Find where the given text appears and provide that cell's center as [X, Y] coordinate. 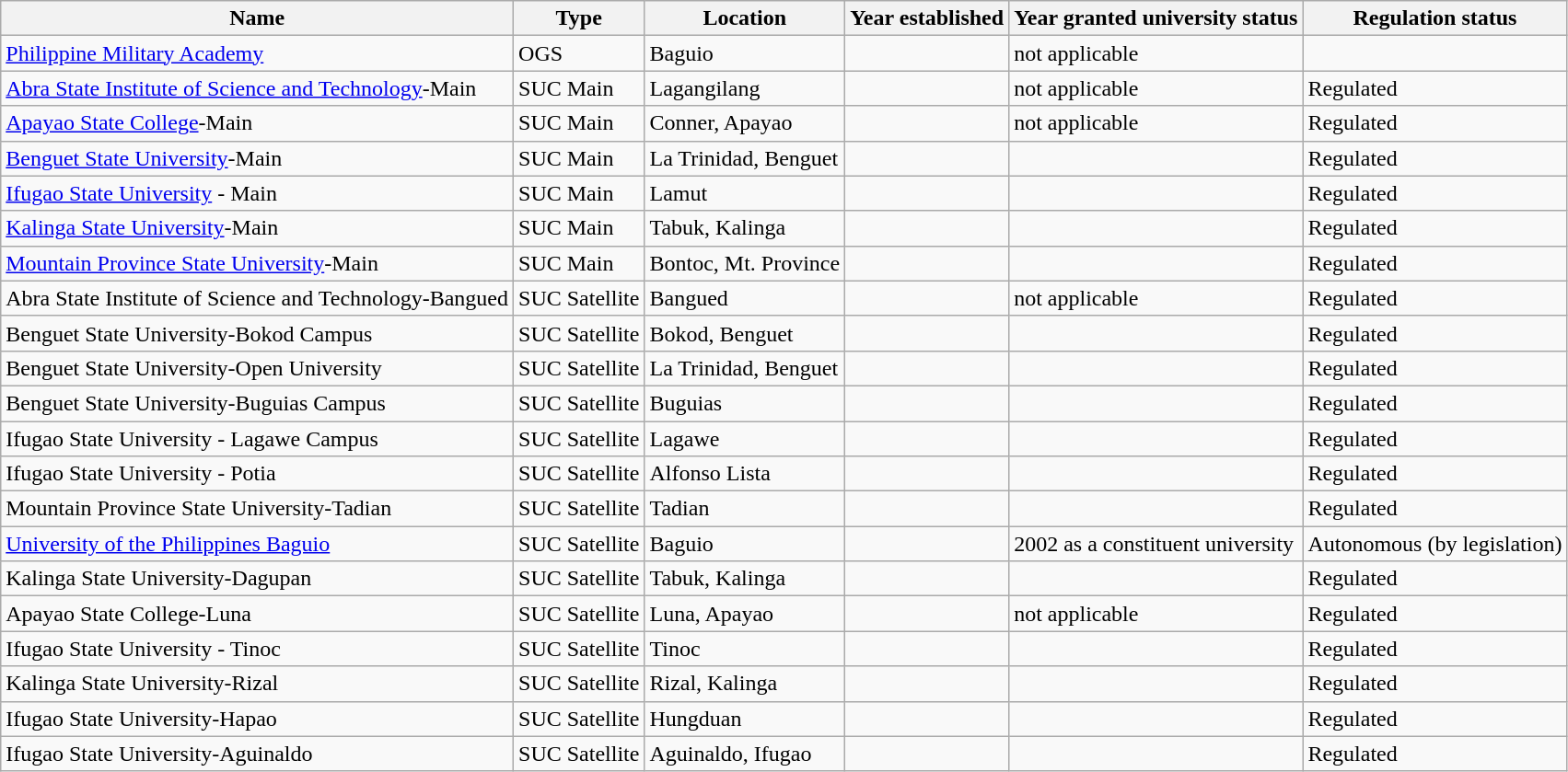
Abra State Institute of Science and Technology-Main [258, 88]
Rizal, Kalinga [745, 684]
University of the Philippines Baguio [258, 544]
Ifugao State University - Tinoc [258, 649]
Bontoc, Mt. Province [745, 263]
Ifugao State University-Hapao [258, 719]
Autonomous (by legislation) [1434, 544]
Lagawe [745, 439]
Benguet State University-Buguias Campus [258, 403]
Name [258, 18]
Apayao State College-Main [258, 123]
Tinoc [745, 649]
Benguet State University-Bokod Campus [258, 333]
Ifugao State University-Aguinaldo [258, 754]
Abra State Institute of Science and Technology-Bangued [258, 298]
Kalinga State University-Main [258, 228]
Luna, Apayao [745, 614]
Ifugao State University - Potia [258, 474]
Benguet State University-Main [258, 158]
Bokod, Benguet [745, 333]
2002 as a constituent university [1156, 544]
Ifugao State University - Main [258, 193]
Philippine Military Academy [258, 53]
Mountain Province State University-Tadian [258, 509]
Alfonso Lista [745, 474]
Mountain Province State University-Main [258, 263]
Ifugao State University - Lagawe Campus [258, 439]
Year granted university status [1156, 18]
Type [579, 18]
Buguias [745, 403]
Location [745, 18]
Bangued [745, 298]
Conner, Apayao [745, 123]
Year established [927, 18]
Lamut [745, 193]
Benguet State University-Open University [258, 368]
Regulation status [1434, 18]
Kalinga State University-Rizal [258, 684]
Apayao State College-Luna [258, 614]
Tadian [745, 509]
Kalinga State University-Dagupan [258, 579]
OGS [579, 53]
Lagangilang [745, 88]
Hungduan [745, 719]
Aguinaldo, Ifugao [745, 754]
